Return (x, y) of the center of cell containing provided text 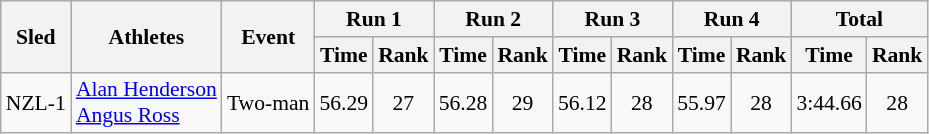
NZL-1 (36, 102)
56.12 (582, 102)
55.97 (702, 102)
Run 2 (494, 19)
56.28 (464, 102)
56.29 (344, 102)
Run 3 (612, 19)
Sled (36, 36)
3:44.66 (828, 102)
Alan HendersonAngus Ross (146, 102)
Run 4 (732, 19)
Run 1 (374, 19)
Event (268, 36)
27 (404, 102)
29 (522, 102)
Athletes (146, 36)
Total (859, 19)
Two-man (268, 102)
